Scan for the cell matching the given text and deliver its [x, y] coordinate at center. 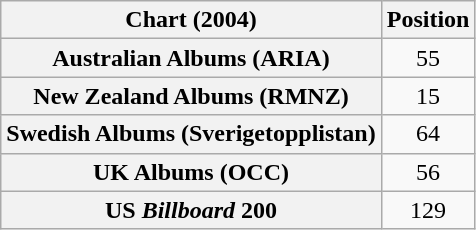
55 [428, 58]
129 [428, 210]
56 [428, 172]
Chart (2004) [191, 20]
US Billboard 200 [191, 210]
Australian Albums (ARIA) [191, 58]
15 [428, 96]
Swedish Albums (Sverigetopplistan) [191, 134]
Position [428, 20]
64 [428, 134]
UK Albums (OCC) [191, 172]
New Zealand Albums (RMNZ) [191, 96]
